Identify which cell holds the provided text, then report its (X, Y) central coordinate. 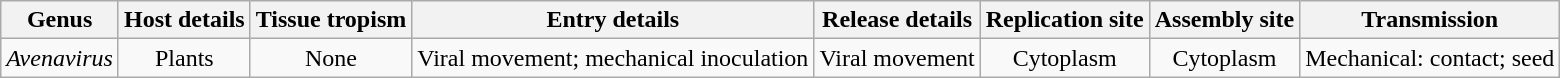
Release details (897, 20)
Transmission (1430, 20)
Replication site (1064, 20)
Genus (60, 20)
Mechanical: contact; seed (1430, 58)
Entry details (613, 20)
None (331, 58)
Assembly site (1224, 20)
Avenavirus (60, 58)
Host details (184, 20)
Viral movement (897, 58)
Tissue tropism (331, 20)
Plants (184, 58)
Viral movement; mechanical inoculation (613, 58)
